Find where the given text appears and provide that cell's center as [X, Y] coordinate. 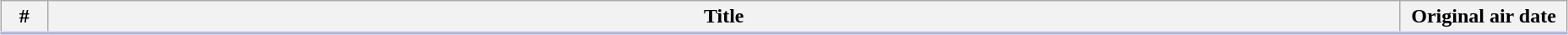
Title [724, 17]
# [24, 17]
Original air date [1484, 17]
